Find where the given text appears and provide that cell's center as [X, Y] coordinate. 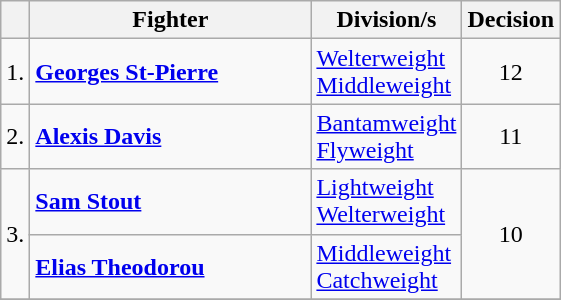
Bantamweight Flyweight [386, 136]
Lightweight Welterweight [386, 202]
Elias Theodorou [170, 266]
Welterweight Middleweight [386, 72]
3. [16, 234]
12 [511, 72]
Division/s [386, 20]
10 [511, 234]
1. [16, 72]
11 [511, 136]
Alexis Davis [170, 136]
Georges St-Pierre [170, 72]
2. [16, 136]
Decision [511, 20]
Sam Stout [170, 202]
Middleweight Catchweight [386, 266]
Fighter [170, 20]
